Output the (X, Y) coordinate of the center of the cell containing the given text.  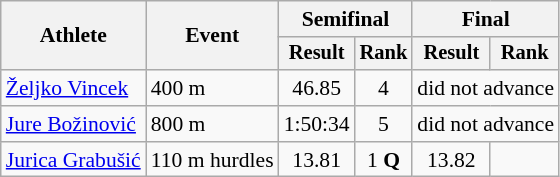
Event (212, 36)
Semifinal (346, 19)
46.85 (317, 88)
400 m (212, 88)
Athlete (74, 36)
Željko Vincek (74, 88)
Final (486, 19)
1:50:34 (317, 124)
4 (384, 88)
Jure Božinović (74, 124)
800 m (212, 124)
5 (384, 124)
